Return [X, Y] of the center of cell containing provided text 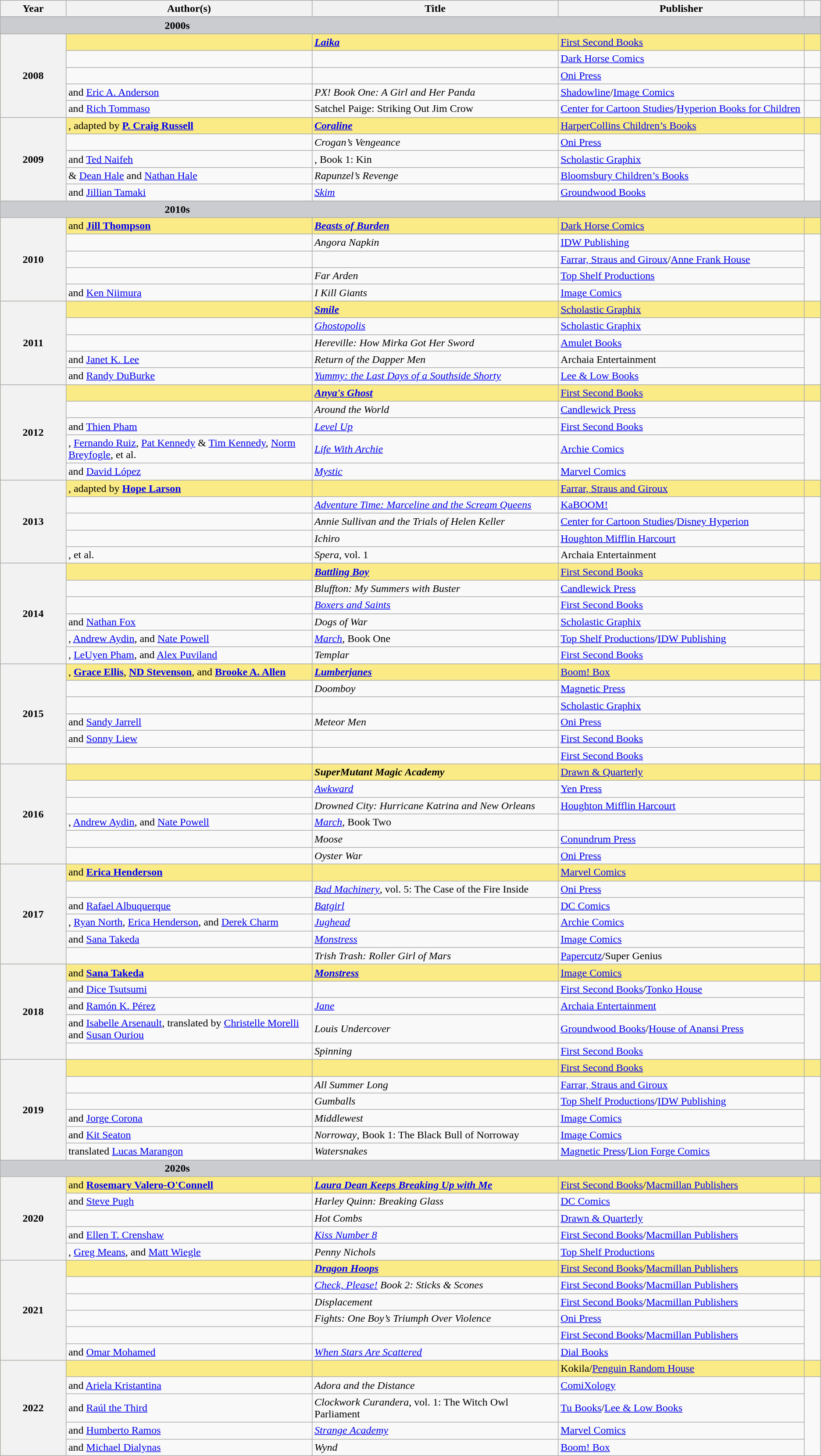
March, Book One [435, 638]
and Eric A. Anderson [189, 92]
Penny Nichols [435, 1252]
Moose [435, 839]
HarperCollins Children’s Books [682, 126]
Groundwood Books/House of Anansi Press [682, 1029]
Meteor Men [435, 722]
2000s [410, 25]
Displacement [435, 1302]
Batgirl [435, 906]
, et al. [189, 555]
Bluffton: My Summers with Buster [435, 588]
Amulet Books [682, 343]
Spinning [435, 1051]
Yummy: the Last Days of a Southside Shorty [435, 376]
Middlewest [435, 1118]
, adapted by Hope Larson [189, 488]
Oyster War [435, 856]
Check, Please! Book 2: Sticks & Scones [435, 1285]
2009 [33, 159]
Ichiro [435, 538]
and Jillian Tamaki [189, 192]
Level Up [435, 426]
Watersnakes [435, 1151]
and Omar Mohamed [189, 1352]
and Kit Seaton [189, 1135]
and Isabelle Arsenault, translated by Christelle Morelli and Susan Ouriou [189, 1029]
Bad Machinery, vol. 5: The Case of the Fire Inside [435, 889]
Magnetic Press/Lion Forge Comics [682, 1151]
2022 [33, 1408]
Year [33, 9]
Title [435, 9]
When Stars Are Scattered [435, 1352]
2018 [33, 1012]
2008 [33, 75]
Papercutz/Super Genius [682, 956]
Kiss Number 8 [435, 1235]
Norroway, Book 1: The Black Bull of Norroway [435, 1135]
2013 [33, 522]
Smile [435, 309]
SuperMutant Magic Academy [435, 772]
Adora and the Distance [435, 1385]
2016 [33, 814]
Louis Undercover [435, 1029]
KaBOOM! [682, 505]
and David López [189, 471]
2021 [33, 1310]
and Ariela Kristantina [189, 1385]
Beasts of Burden [435, 226]
Ghostopolis [435, 326]
Hereville: How Mirka Got Her Sword [435, 343]
and Steve Pugh [189, 1201]
and Dice Tsutsumi [189, 989]
and Ellen T. Crenshaw [189, 1235]
Lumberjanes [435, 672]
and Rafael Albuquerque [189, 906]
2017 [33, 914]
2010 [33, 259]
Awkward [435, 789]
and Jorge Corona [189, 1118]
I Kill Giants [435, 293]
and Janet K. Lee [189, 359]
and Erica Henderson [189, 872]
Jughead [435, 922]
Skim [435, 192]
Laura Dean Keeps Breaking Up with Me [435, 1185]
translated Lucas Marangon [189, 1151]
Drowned City: Hurricane Katrina and New Orleans [435, 806]
2014 [33, 613]
Spera, vol. 1 [435, 555]
, Book 1: Kin [435, 159]
Lee & Low Books [682, 376]
Harley Quinn: Breaking Glass [435, 1201]
Strange Academy [435, 1431]
Angora Napkin [435, 243]
and Rosemary Valero-O'Connell [189, 1185]
Dial Books [682, 1352]
Satchel Paige: Striking Out Jim Crow [435, 109]
Around the World [435, 409]
and Rich Tommaso [189, 109]
Trish Trash: Roller Girl of Mars [435, 956]
Kokila/Penguin Random House [682, 1369]
& Dean Hale and Nathan Hale [189, 176]
and Thien Pham [189, 426]
2011 [33, 343]
Life With Archie [435, 448]
Bloomsbury Children’s Books [682, 176]
Groundwood Books [682, 192]
2012 [33, 432]
Conundrum Press [682, 839]
2020 [33, 1218]
Adventure Time: Marceline and the Scream Queens [435, 505]
and Ted Naifeh [189, 159]
Shadowline/Image Comics [682, 92]
, adapted by P. Craig Russell [189, 126]
2010s [410, 209]
Mystic [435, 471]
March, Book Two [435, 822]
Wynd [435, 1447]
, Ryan North, Erica Henderson, and Derek Charm [189, 922]
2019 [33, 1110]
Gumballs [435, 1101]
Center for Cartoon Studies/Disney Hyperion [682, 522]
Dogs of War [435, 622]
Laika [435, 42]
Crogan’s Vengeance [435, 142]
Publisher [682, 9]
2020s [410, 1168]
, Greg Means, and Matt Wiegle [189, 1252]
Rapunzel’s Revenge [435, 176]
and Nathan Fox [189, 622]
Fights: One Boy’s Triumph Over Violence [435, 1319]
and Ramón K. Pérez [189, 1006]
All Summer Long [435, 1085]
Jane [435, 1006]
Farrar, Straus and Giroux/Anne Frank House [682, 259]
and Ken Niimura [189, 293]
, Fernando Ruiz, Pat Kennedy & Tim Kennedy, Norm Breyfogle, et al. [189, 448]
, LeUyen Pham, and Alex Puviland [189, 655]
Return of the Dapper Men [435, 359]
ComiXology [682, 1385]
Templar [435, 655]
Magnetic Press [682, 689]
2015 [33, 714]
Hot Combs [435, 1218]
, Grace Ellis, ND Stevenson, and Brooke A. Allen [189, 672]
Battling Boy [435, 572]
and Raúl the Third [189, 1408]
IDW Publishing [682, 243]
Coraline [435, 126]
Anya's Ghost [435, 393]
Tu Books/Lee & Low Books [682, 1408]
Yen Press [682, 789]
PX! Book One: A Girl and Her Panda [435, 92]
and Humberto Ramos [189, 1431]
First Second Books/Tonko House [682, 989]
Dragon Hoops [435, 1268]
Boxers and Saints [435, 605]
Center for Cartoon Studies/Hyperion Books for Children [682, 109]
and Michael Dialynas [189, 1447]
and Randy DuBurke [189, 376]
and Sonny Liew [189, 739]
Doomboy [435, 689]
Clockwork Curandera, vol. 1: The Witch Owl Parliament [435, 1408]
Far Arden [435, 276]
and Jill Thompson [189, 226]
Author(s) [189, 9]
and Sandy Jarrell [189, 722]
Annie Sullivan and the Trials of Helen Keller [435, 522]
